Output the [x, y] coordinate of the center of the cell containing the given text.  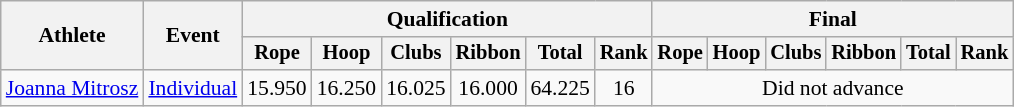
16.025 [416, 88]
Qualification [447, 19]
64.225 [560, 88]
Joanna Mitrosz [72, 88]
Final [832, 19]
16.000 [488, 88]
Athlete [72, 36]
Individual [192, 88]
Did not advance [832, 88]
16.250 [346, 88]
16 [624, 88]
15.950 [276, 88]
Event [192, 36]
